Return the (X, Y) coordinate for the center point of the cell that contains the specified text.  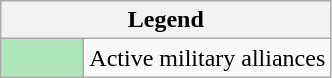
Legend (166, 20)
Active military alliances (208, 58)
